For the text-containing cell, return its midpoint in [x, y] coordinate format. 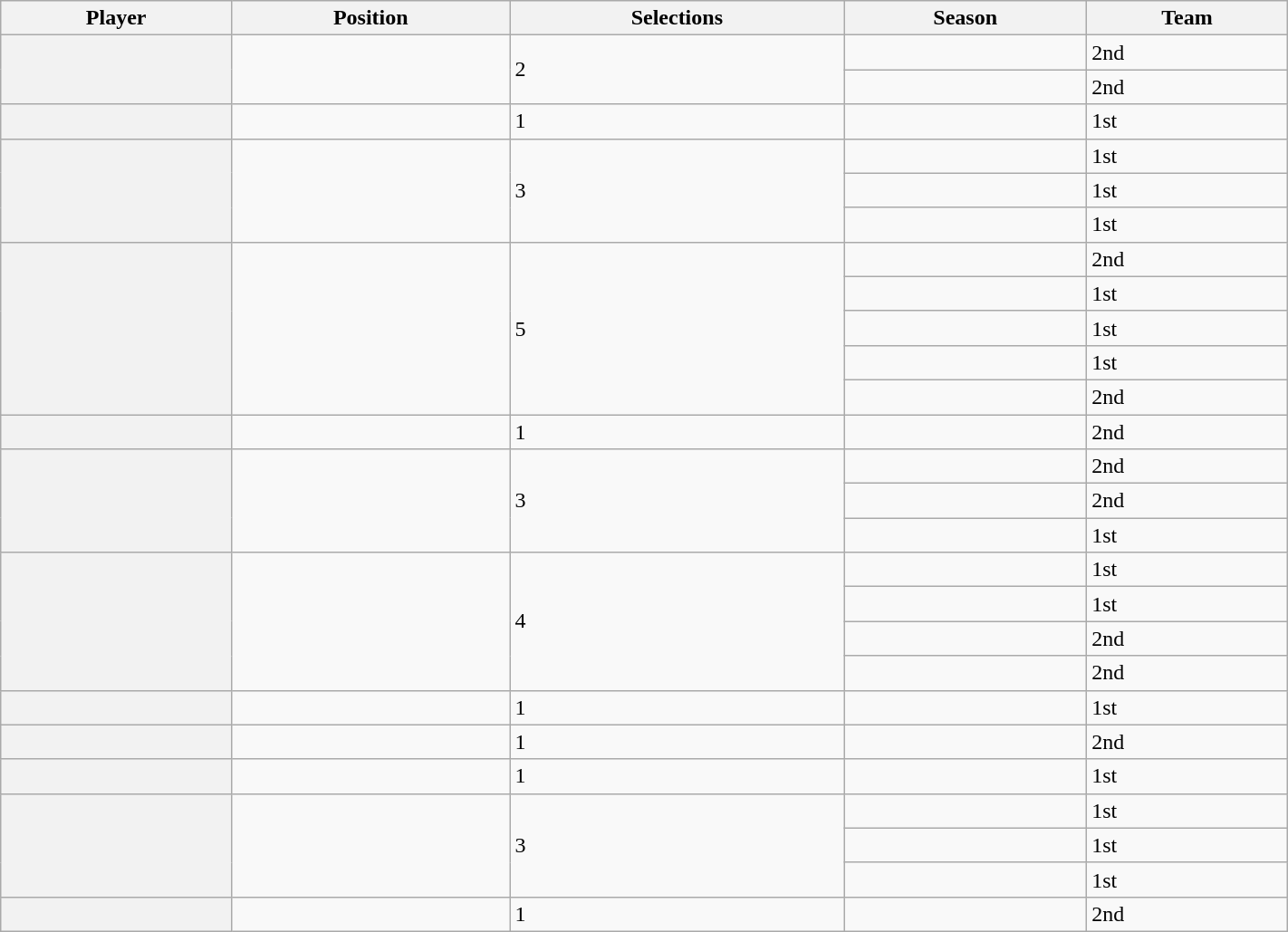
Player [116, 18]
Team [1187, 18]
Position [371, 18]
4 [678, 621]
Selections [678, 18]
2 [678, 70]
Season [966, 18]
5 [678, 328]
